Provide the (x, y) coordinate of the cell's center where the given text is located.  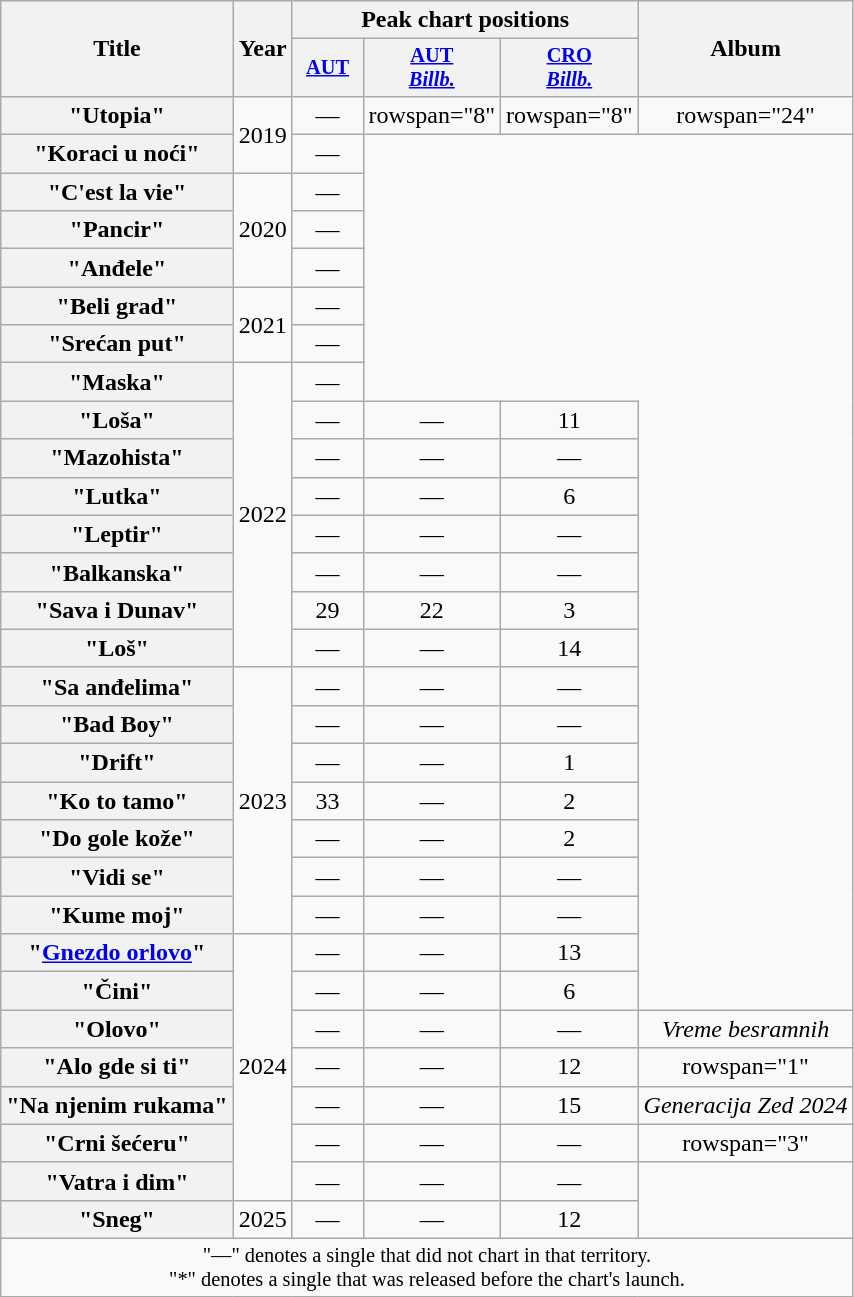
"Loša" (117, 420)
Year (262, 49)
2025 (262, 1219)
22 (432, 610)
Title (117, 49)
Vreme besramnih (746, 1029)
11 (570, 420)
rowspan="3" (746, 1143)
2021 (262, 325)
"Sa anđelima" (117, 686)
"Bad Boy" (117, 724)
"Mazohista" (117, 458)
Album (746, 49)
2024 (262, 1067)
"C'est la vie" (117, 192)
"Balkanska" (117, 572)
"Loš" (117, 648)
Generacija Zed 2024 (746, 1105)
"Na njenim rukama" (117, 1105)
rowspan="24" (746, 115)
"Vidi se" (117, 877)
33 (328, 801)
"Beli grad" (117, 306)
Peak chart positions (465, 20)
2019 (262, 134)
CROBillb. (570, 68)
"Sneg" (117, 1219)
rowspan="1" (746, 1067)
"Pancir" (117, 230)
"Čini" (117, 991)
"Gnezdo orlovo" (117, 953)
"Srećan put" (117, 344)
AUT (328, 68)
2023 (262, 800)
2020 (262, 230)
"Vatra i dim" (117, 1181)
"Utopia" (117, 115)
"Leptir" (117, 534)
13 (570, 953)
"Koraci u noći" (117, 154)
29 (328, 610)
3 (570, 610)
"Maska" (117, 382)
2022 (262, 515)
15 (570, 1105)
"Ko to tamo" (117, 801)
AUTBillb. (432, 68)
"Lutka" (117, 496)
"Drift" (117, 763)
1 (570, 763)
"Olovo" (117, 1029)
"Crni šećeru" (117, 1143)
"Anđele" (117, 268)
"Do gole kože" (117, 839)
14 (570, 648)
"Sava i Dunav" (117, 610)
"Alo gde si ti" (117, 1067)
"Kume moj" (117, 915)
"—" denotes a single that did not chart in that territory."*" denotes a single that was released before the chart's launch. (427, 1267)
